Capture the cell that displays the provided text and extract its (x, y) central coordinate. 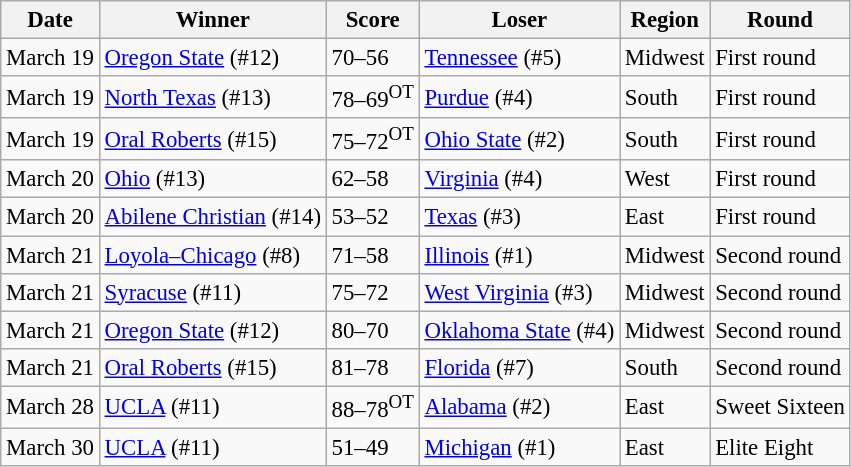
Illinois (#1) (519, 255)
Score (372, 20)
Date (50, 20)
51–49 (372, 447)
Alabama (#2) (519, 407)
71–58 (372, 255)
North Texas (#13) (212, 97)
Oklahoma State (#4) (519, 330)
Loyola–Chicago (#8) (212, 255)
West (665, 179)
70–56 (372, 58)
Region (665, 20)
80–70 (372, 330)
Winner (212, 20)
Loser (519, 20)
March 30 (50, 447)
Texas (#3) (519, 217)
62–58 (372, 179)
Elite Eight (780, 447)
78–69OT (372, 97)
Tennessee (#5) (519, 58)
Sweet Sixteen (780, 407)
Purdue (#4) (519, 97)
West Virginia (#3) (519, 292)
March 28 (50, 407)
Virginia (#4) (519, 179)
Syracuse (#11) (212, 292)
Ohio State (#2) (519, 139)
Florida (#7) (519, 367)
Abilene Christian (#14) (212, 217)
Michigan (#1) (519, 447)
75–72 (372, 292)
75–72OT (372, 139)
81–78 (372, 367)
53–52 (372, 217)
Round (780, 20)
Ohio (#13) (212, 179)
88–78OT (372, 407)
